From the cell containing the given text, extract its center point as (X, Y) coordinate. 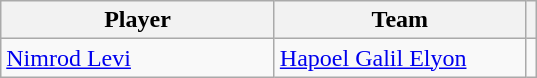
Hapoel Galil Elyon (400, 58)
Player (138, 20)
Team (400, 20)
Nimrod Levi (138, 58)
